Return (X, Y) of the center of cell containing provided text 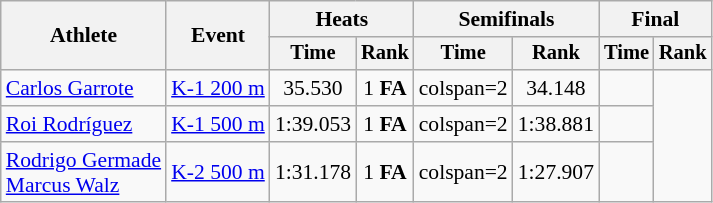
K-2 500 m (218, 172)
Heats (342, 19)
1:31.178 (313, 172)
Final (655, 19)
Athlete (84, 36)
Semifinals (506, 19)
Event (218, 36)
34.148 (556, 88)
1:39.053 (313, 124)
K-1 500 m (218, 124)
35.530 (313, 88)
Rodrigo GermadeMarcus Walz (84, 172)
1:27.907 (556, 172)
K-1 200 m (218, 88)
Roi Rodríguez (84, 124)
Carlos Garrote (84, 88)
1:38.881 (556, 124)
